Search for the cell housing the specified text and yield its (x, y) center coordinate. 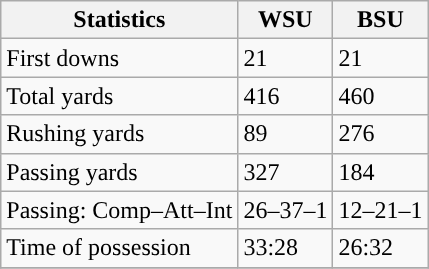
327 (286, 172)
Passing: Comp–Att–Int (120, 210)
26–37–1 (286, 210)
Time of possession (120, 248)
BSU (380, 20)
89 (286, 134)
276 (380, 134)
First downs (120, 58)
Total yards (120, 96)
Passing yards (120, 172)
26:32 (380, 248)
Rushing yards (120, 134)
WSU (286, 20)
33:28 (286, 248)
Statistics (120, 20)
460 (380, 96)
184 (380, 172)
416 (286, 96)
12–21–1 (380, 210)
